Capture the cell that displays the provided text and extract its [x, y] central coordinate. 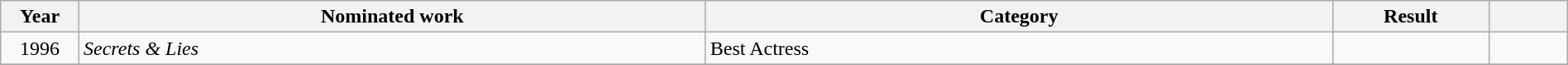
1996 [40, 48]
Category [1019, 17]
Secrets & Lies [392, 48]
Year [40, 17]
Best Actress [1019, 48]
Nominated work [392, 17]
Result [1411, 17]
